Search for the cell housing the specified text and yield its (x, y) center coordinate. 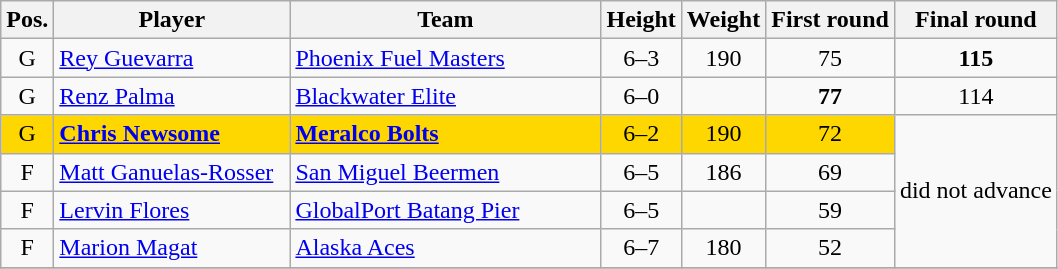
Blackwater Elite (446, 96)
Renz Palma (172, 96)
Lervin Flores (172, 210)
Height (641, 20)
114 (976, 96)
6–7 (641, 248)
180 (723, 248)
75 (830, 58)
Matt Ganuelas-Rosser (172, 172)
Player (172, 20)
Final round (976, 20)
San Miguel Beermen (446, 172)
59 (830, 210)
Alaska Aces (446, 248)
Pos. (28, 20)
186 (723, 172)
did not advance (976, 191)
Team (446, 20)
Chris Newsome (172, 134)
First round (830, 20)
6–2 (641, 134)
Meralco Bolts (446, 134)
77 (830, 96)
Phoenix Fuel Masters (446, 58)
Marion Magat (172, 248)
72 (830, 134)
GlobalPort Batang Pier (446, 210)
69 (830, 172)
115 (976, 58)
52 (830, 248)
6–0 (641, 96)
Weight (723, 20)
6–3 (641, 58)
Rey Guevarra (172, 58)
